Identify which cell holds the provided text, then report its (X, Y) central coordinate. 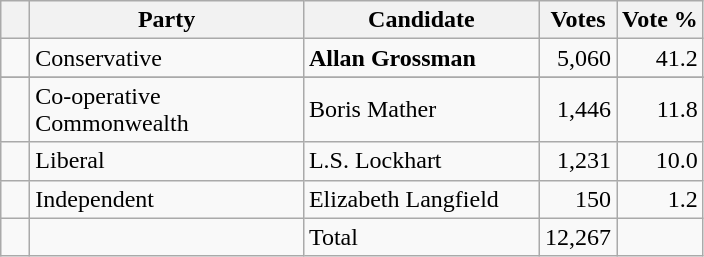
12,267 (578, 237)
Candidate (421, 20)
1.2 (660, 199)
5,060 (578, 58)
150 (578, 199)
10.0 (660, 161)
L.S. Lockhart (421, 161)
Conservative (167, 58)
Votes (578, 20)
1,231 (578, 161)
11.8 (660, 110)
Boris Mather (421, 110)
Allan Grossman (421, 58)
Party (167, 20)
Liberal (167, 161)
Co-operative Commonwealth (167, 110)
Elizabeth Langfield (421, 199)
Independent (167, 199)
Vote % (660, 20)
1,446 (578, 110)
Total (421, 237)
41.2 (660, 58)
